Capture the cell that displays the provided text and extract its (x, y) central coordinate. 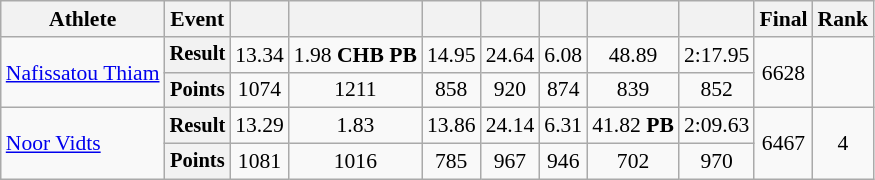
6467 (783, 144)
41.82 PB (633, 126)
13.34 (260, 55)
Final (783, 19)
1074 (260, 90)
946 (563, 162)
702 (633, 162)
6628 (783, 72)
48.89 (633, 55)
920 (510, 90)
967 (510, 162)
14.95 (452, 55)
Noor Vidts (83, 144)
2:09.63 (716, 126)
1.83 (356, 126)
24.14 (510, 126)
4 (844, 144)
6.08 (563, 55)
24.64 (510, 55)
839 (633, 90)
874 (563, 90)
Athlete (83, 19)
1.98 CHB PB (356, 55)
1211 (356, 90)
1081 (260, 162)
13.86 (452, 126)
13.29 (260, 126)
Nafissatou Thiam (83, 72)
Event (198, 19)
785 (452, 162)
852 (716, 90)
858 (452, 90)
6.31 (563, 126)
Rank (844, 19)
2:17.95 (716, 55)
970 (716, 162)
1016 (356, 162)
